Output the [X, Y] coordinate of the center of the cell containing the given text.  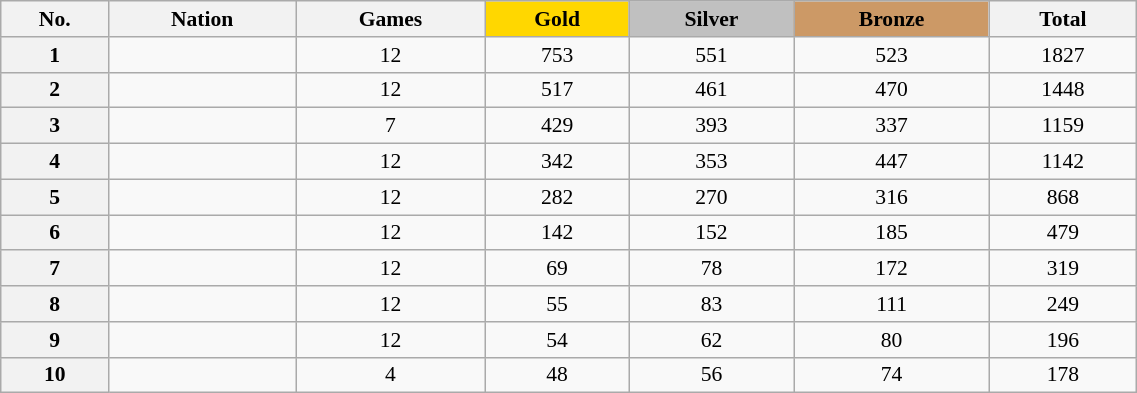
470 [892, 90]
5 [55, 197]
517 [557, 90]
56 [712, 375]
80 [892, 340]
142 [557, 233]
393 [712, 126]
6 [55, 233]
2 [55, 90]
1159 [1063, 126]
172 [892, 269]
83 [712, 304]
152 [712, 233]
Total [1063, 19]
196 [1063, 340]
337 [892, 126]
282 [557, 197]
461 [712, 90]
551 [712, 55]
8 [55, 304]
1 [55, 55]
353 [712, 162]
319 [1063, 269]
111 [892, 304]
Silver [712, 19]
Bronze [892, 19]
Games [391, 19]
429 [557, 126]
78 [712, 269]
185 [892, 233]
342 [557, 162]
249 [1063, 304]
316 [892, 197]
178 [1063, 375]
Nation [202, 19]
270 [712, 197]
9 [55, 340]
868 [1063, 197]
1142 [1063, 162]
48 [557, 375]
1448 [1063, 90]
74 [892, 375]
523 [892, 55]
479 [1063, 233]
447 [892, 162]
69 [557, 269]
3 [55, 126]
753 [557, 55]
No. [55, 19]
55 [557, 304]
Gold [557, 19]
1827 [1063, 55]
54 [557, 340]
10 [55, 375]
62 [712, 340]
